For the text-containing cell, return its midpoint in (X, Y) coordinate format. 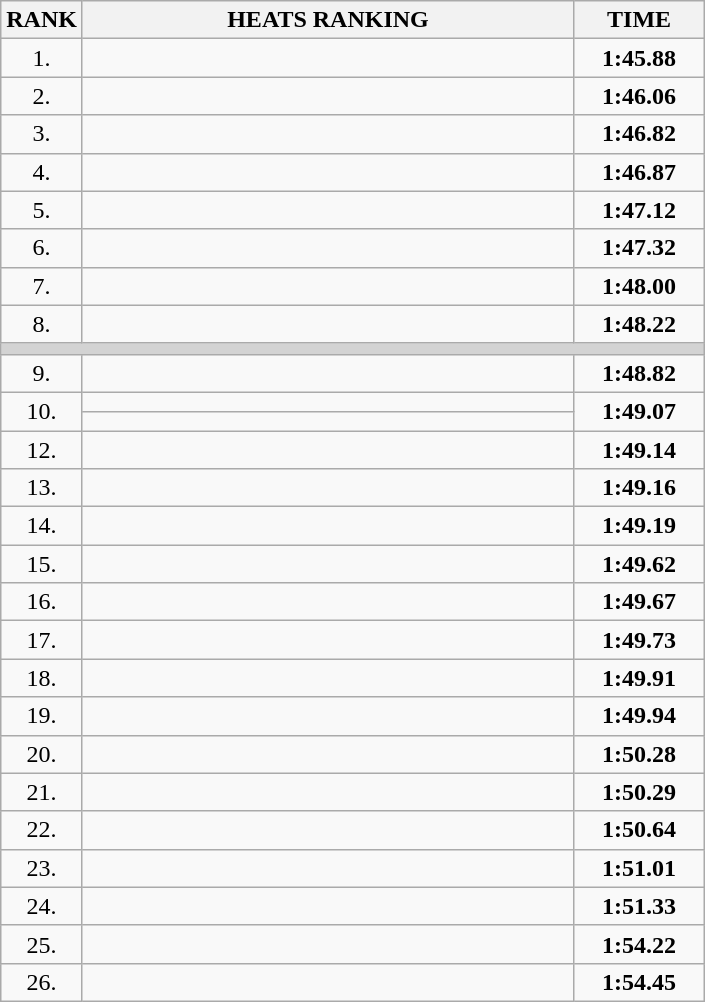
1:50.28 (640, 754)
8. (42, 324)
1:50.29 (640, 792)
21. (42, 792)
1:47.12 (640, 210)
9. (42, 373)
19. (42, 716)
1:49.67 (640, 602)
HEATS RANKING (328, 20)
7. (42, 286)
4. (42, 172)
1:49.14 (640, 449)
13. (42, 488)
2. (42, 96)
1:46.87 (640, 172)
1:48.00 (640, 286)
1:50.64 (640, 830)
1:49.91 (640, 678)
24. (42, 906)
1:49.16 (640, 488)
1:51.33 (640, 906)
1:49.73 (640, 640)
1:47.32 (640, 248)
16. (42, 602)
1:54.45 (640, 982)
1:48.22 (640, 324)
14. (42, 526)
1:46.82 (640, 134)
15. (42, 564)
1:49.62 (640, 564)
12. (42, 449)
1. (42, 58)
23. (42, 868)
18. (42, 678)
17. (42, 640)
20. (42, 754)
26. (42, 982)
TIME (640, 20)
1:48.82 (640, 373)
22. (42, 830)
3. (42, 134)
6. (42, 248)
5. (42, 210)
1:49.07 (640, 411)
1:46.06 (640, 96)
1:51.01 (640, 868)
1:45.88 (640, 58)
25. (42, 944)
1:49.94 (640, 716)
10. (42, 411)
1:54.22 (640, 944)
RANK (42, 20)
1:49.19 (640, 526)
